Search for the cell housing the specified text and yield its [x, y] center coordinate. 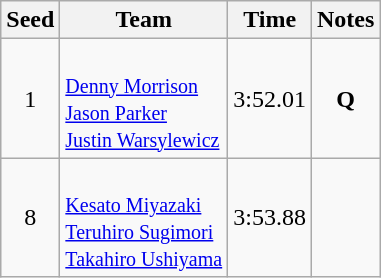
Time [270, 20]
1 [30, 98]
Denny MorrisonJason ParkerJustin Warsylewicz [144, 98]
Q [345, 98]
Kesato MiyazakiTeruhiro SugimoriTakahiro Ushiyama [144, 218]
3:52.01 [270, 98]
Notes [345, 20]
Team [144, 20]
Seed [30, 20]
3:53.88 [270, 218]
8 [30, 218]
